Determine the [x, y] coordinate at the center of the cell enclosing the given text.  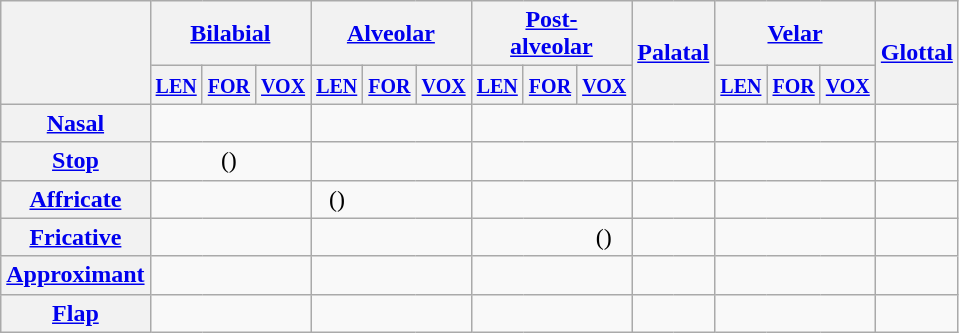
Approximant [76, 275]
Palatal [674, 52]
Glottal [916, 52]
Post-alveolar [552, 34]
Velar [796, 34]
Bilabial [230, 34]
Flap [76, 313]
Affricate [76, 199]
Alveolar [392, 34]
Stop [76, 161]
Nasal [76, 123]
Fricative [76, 237]
